Provide the [X, Y] coordinate of the cell's center where the given text is located.  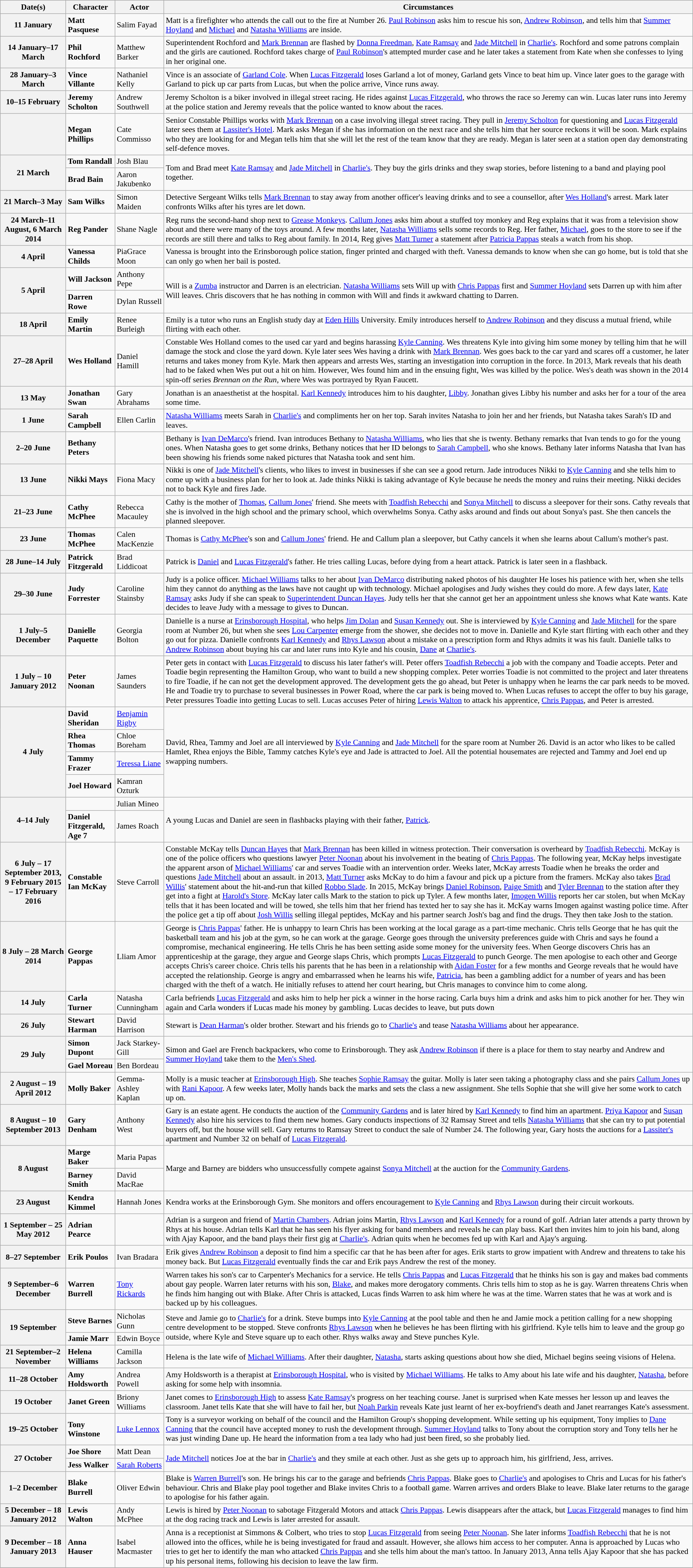
Judy Forrester [90, 594]
Daniel Hamill [140, 361]
Luke Lennox [140, 1429]
Cathy McPhee [90, 512]
Brad Liddicoat [140, 562]
Josh Blau [140, 162]
Kendra Kimmel [90, 1202]
Peter Noonan [90, 681]
Molly Baker [90, 1088]
19 September [33, 1327]
Gary Denham [90, 1125]
Tammy Frazer [90, 763]
Jeremy Scholton [90, 102]
Ellen Carlin [140, 421]
28 June–14 July [33, 562]
Benjamin Rigby [140, 718]
13 May [33, 398]
29 July [33, 1054]
Camilla Jackson [140, 1357]
24 March–11 August, 6 March 2014 [33, 229]
Nathaniel Kelly [140, 80]
Janet Green [90, 1402]
4 July [33, 752]
8 July – 28 March 2014 [33, 957]
2–20 June [33, 448]
Patrick Fitzgerald [90, 562]
Reg Pander [90, 229]
19–25 October [33, 1429]
Danielle Paquette [90, 635]
Edwin Boyce [140, 1339]
1 July–5 December [33, 635]
5 April [33, 291]
Jonathan Swan [90, 398]
Warren Burrell [90, 1289]
David MacRae [140, 1179]
Teressa Liane [140, 763]
Will Jackson [90, 280]
PiaGrace Moon [140, 257]
Lewis Walton [90, 1515]
Kendra works at the Erinsborough Gym. She monitors and offers encouragement to Kyle Canning and Rhys Lawson during their circuit workouts. [428, 1202]
Jess Walker [90, 1465]
Jade Mitchell notices Joe at the bar in Charlie's and they smile at each other. Just as she gets up to approach him, his girlfriend, Jess, arrives. [428, 1458]
Gary Abrahams [140, 398]
13 June [33, 480]
23 August [33, 1202]
1 September – 25 May 2012 [33, 1230]
David Harrison [140, 1025]
18 April [33, 325]
Natasha Cunningham [140, 1003]
Rhea Thomas [90, 741]
Joe Shore [90, 1452]
Ben Bordeau [140, 1066]
Gael Moreau [90, 1066]
29–30 June [33, 594]
Matt Pasquese [90, 25]
Tony Rickards [140, 1289]
George Pappas [90, 957]
Andrea Powell [140, 1379]
Chloe Boreham [140, 741]
Briony Williams [140, 1402]
Lliam Amor [140, 957]
Phil Rochford [90, 53]
Wes Holland [90, 361]
28 January–3 March [33, 80]
Circumstances [428, 7]
Nicholas Gunn [140, 1321]
David Sheridan [90, 718]
21 March [33, 173]
Stewart Harman [90, 1025]
27–28 April [33, 361]
Actor [140, 7]
Amy Holdsworth [90, 1379]
Date(s) [33, 7]
Brad Bain [90, 180]
Simon Maiden [140, 202]
Simon Dupont [90, 1048]
Andy McPhee [140, 1515]
14 July [33, 1003]
27 October [33, 1458]
Aaron Jakubenko [140, 180]
Nikki Mays [90, 480]
Sarah Campbell [90, 421]
8 August [33, 1168]
Ivan Bradara [140, 1257]
Bethany Peters [90, 448]
Joel Howard [90, 786]
Anthony West [140, 1125]
1 June [33, 421]
Vince Villante [90, 80]
Marge Baker [90, 1157]
Anna Hauser [90, 1547]
Georgia Bolton [140, 635]
Emily Martin [90, 325]
Rebecca Macauley [140, 512]
Helena Williams [90, 1357]
19 October [33, 1402]
14 January–17 March [33, 53]
Steve Carroll [140, 882]
James Roach [140, 827]
4–14 July [33, 820]
Character [90, 7]
Renee Burleigh [140, 325]
Andrew Southwell [140, 102]
A young Lucas and Daniel are seen in flashbacks playing with their father, Patrick. [428, 820]
2 August – 19 April 2012 [33, 1088]
Steve Barnes [90, 1321]
Darren Rowe [90, 302]
Sarah Roberts [140, 1465]
Jack Starkey-Gill [140, 1048]
9 September–6 December [33, 1289]
1 July – 10 January 2012 [33, 681]
Caroline Stainsby [140, 594]
4 April [33, 257]
6 July – 17 September 2013, 9 February 2015 – 17 February 2016 [33, 882]
Blake Burrell [90, 1488]
Marge and Barney are bidders who unsuccessfully compete against Sonya Mitchell at the auction for the Community Gardens. [428, 1168]
Erik Poulos [90, 1257]
Hannah Jones [140, 1202]
Calen MacKenzie [140, 539]
Cate Commisso [140, 134]
Isabel Macmaster [140, 1547]
9 December – 18 January 2013 [33, 1547]
Constable Ian McKay [90, 882]
Anthony Pepe [140, 280]
Daniel Fitzgerald, Age 7 [90, 827]
11 January [33, 25]
Kamran Ozturk [140, 786]
Fiona Macy [140, 480]
Jamie Marr [90, 1339]
10–15 February [33, 102]
Maria Papas [140, 1157]
James Saunders [140, 681]
8–27 September [33, 1257]
Megan Phillips [90, 134]
Vanessa Childs [90, 257]
Shane Nagle [140, 229]
Carla Turner [90, 1003]
Adrian Pearce [90, 1230]
26 July [33, 1025]
Sam Wilks [90, 202]
Julian Mineo [140, 804]
Stewart is Dean Harman's older brother. Stewart and his friends go to Charlie's and tease Natasha Williams about her appearance. [428, 1025]
21 March–3 May [33, 202]
5 December – 18 January 2012 [33, 1515]
21–23 June [33, 512]
Dylan Russell [140, 302]
Matt Dean [140, 1452]
Tom Randall [90, 162]
1–2 December [33, 1488]
11–28 October [33, 1379]
8 August – 10 September 2013 [33, 1125]
Oliver Edwin [140, 1488]
23 June [33, 539]
Tony Winstone [90, 1429]
21 September–2 November [33, 1357]
Barney Smith [90, 1179]
Gemma-Ashley Kaplan [140, 1088]
Salim Fayad [140, 25]
Matthew Barker [140, 53]
Thomas McPhee [90, 539]
Patrick is Daniel and Lucas Fitzgerald's father. He tries calling Lucas, before dying from a heart attack. Patrick is later seen in a flashback. [428, 562]
